Determine the [X, Y] coordinate at the center of the cell enclosing the given text.  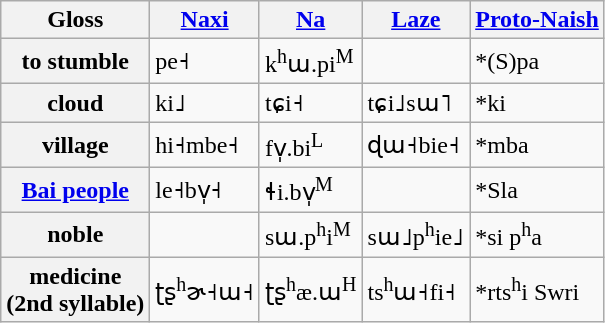
fv̩.biL [310, 146]
*Sla [538, 190]
village [76, 146]
Laze [416, 20]
tshɯ˧fi˧ [416, 290]
medicine (2nd syllable) [76, 290]
Naxi [205, 20]
ɖɯ˧bie˧ [416, 146]
khɯ.piM [310, 62]
*ki [538, 103]
sɯ.phiM [310, 234]
pe˧ [205, 62]
Proto-Naish [538, 20]
hi˧mbe˧ [205, 146]
Bai people [76, 190]
ʈʂhæ.ɯH [310, 290]
ɬi.bv̩M [310, 190]
to stumble [76, 62]
tɕi˩sɯ˥ [416, 103]
*si pha [538, 234]
*mba [538, 146]
*(S)pa [538, 62]
*rtshi Swri [538, 290]
cloud [76, 103]
noble [76, 234]
le˧bv̩˧ [205, 190]
ki˩ [205, 103]
sɯ˩phie˩ [416, 234]
Gloss [76, 20]
tɕi˧ [310, 103]
Na [310, 20]
ʈʂhɚ˧ɯ˧ [205, 290]
